Find where the given text appears and provide that cell's center as [x, y] coordinate. 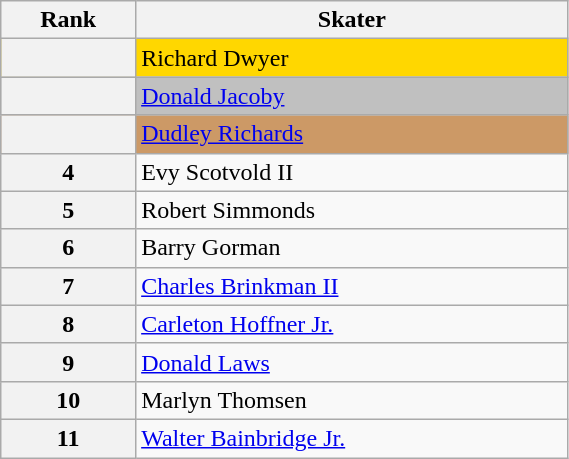
Marlyn Thomsen [352, 400]
Barry Gorman [352, 248]
5 [68, 210]
Charles Brinkman II [352, 286]
6 [68, 248]
Robert Simmonds [352, 210]
Richard Dwyer [352, 58]
Donald Jacoby [352, 96]
Evy Scotvold II [352, 172]
Rank [68, 20]
Donald Laws [352, 362]
7 [68, 286]
Skater [352, 20]
Carleton Hoffner Jr. [352, 324]
11 [68, 438]
10 [68, 400]
Dudley Richards [352, 134]
4 [68, 172]
Walter Bainbridge Jr. [352, 438]
8 [68, 324]
9 [68, 362]
